Locate the cell with the specified text and output its (x, y) center coordinate. 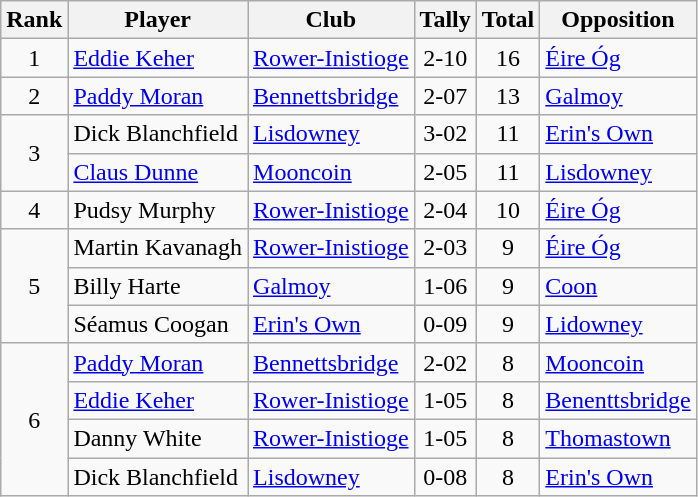
2-10 (445, 58)
3-02 (445, 134)
3 (34, 153)
5 (34, 286)
4 (34, 210)
Lidowney (618, 324)
Coon (618, 286)
Danny White (158, 438)
Séamus Coogan (158, 324)
0-09 (445, 324)
Opposition (618, 20)
Tally (445, 20)
Martin Kavanagh (158, 248)
6 (34, 419)
Club (332, 20)
1-06 (445, 286)
Pudsy Murphy (158, 210)
0-08 (445, 477)
2-07 (445, 96)
16 (508, 58)
2-02 (445, 362)
Thomastown (618, 438)
2 (34, 96)
Benenttsbridge (618, 400)
2-05 (445, 172)
Rank (34, 20)
2-03 (445, 248)
Player (158, 20)
Claus Dunne (158, 172)
Billy Harte (158, 286)
Total (508, 20)
10 (508, 210)
1 (34, 58)
13 (508, 96)
2-04 (445, 210)
